Find where the given text appears and provide that cell's center as (x, y) coordinate. 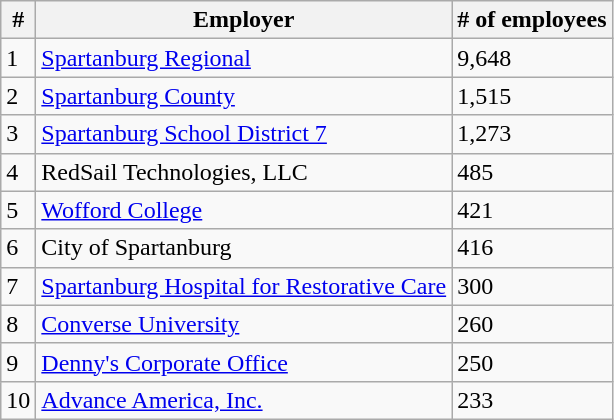
1 (18, 58)
1,273 (532, 134)
9,648 (532, 58)
6 (18, 248)
250 (532, 362)
Spartanburg Hospital for Restorative Care (244, 286)
3 (18, 134)
# of employees (532, 20)
Wofford College (244, 210)
10 (18, 400)
5 (18, 210)
Spartanburg County (244, 96)
2 (18, 96)
RedSail Technologies, LLC (244, 172)
Denny's Corporate Office (244, 362)
1,515 (532, 96)
Advance America, Inc. (244, 400)
416 (532, 248)
8 (18, 324)
Employer (244, 20)
7 (18, 286)
421 (532, 210)
260 (532, 324)
485 (532, 172)
300 (532, 286)
# (18, 20)
9 (18, 362)
Spartanburg Regional (244, 58)
233 (532, 400)
City of Spartanburg (244, 248)
Converse University (244, 324)
Spartanburg School District 7 (244, 134)
4 (18, 172)
